Find where the given text appears and provide that cell's center as (X, Y) coordinate. 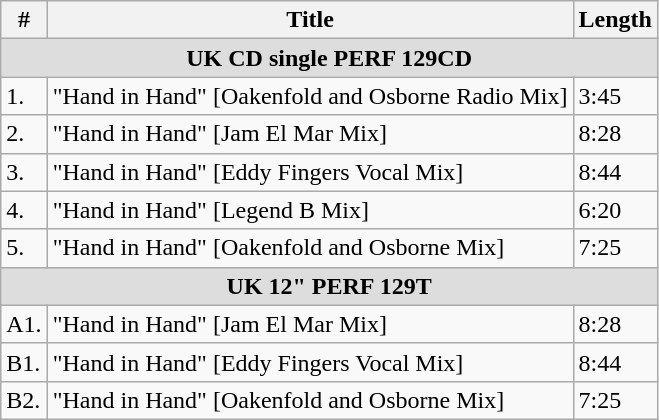
UK 12" PERF 129T (330, 286)
3:45 (615, 96)
A1. (24, 324)
5. (24, 248)
UK CD single PERF 129CD (330, 58)
"Hand in Hand" [Oakenfold and Osborne Radio Mix] (310, 96)
B1. (24, 362)
Title (310, 20)
B2. (24, 400)
1. (24, 96)
4. (24, 210)
3. (24, 172)
2. (24, 134)
"Hand in Hand" [Legend B Mix] (310, 210)
Length (615, 20)
6:20 (615, 210)
# (24, 20)
